Extract the (x, y) coordinate from the center of the cell holding the provided text.  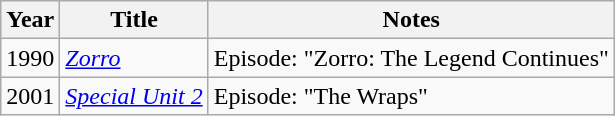
Year (30, 20)
Special Unit 2 (134, 96)
2001 (30, 96)
Episode: "Zorro: The Legend Continues" (411, 58)
1990 (30, 58)
Title (134, 20)
Zorro (134, 58)
Episode: "The Wraps" (411, 96)
Notes (411, 20)
